Provide the [x, y] coordinate of the cell's center where the given text is located.  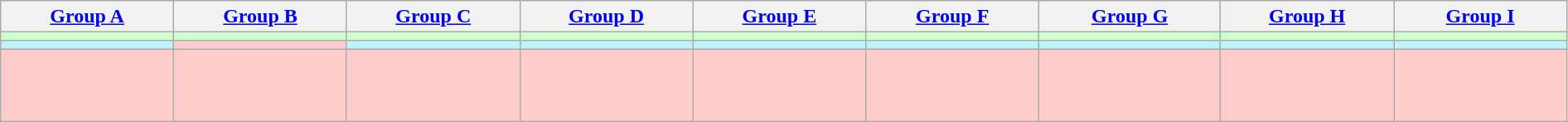
Group E [779, 17]
Group H [1308, 17]
Group A [88, 17]
Group C [433, 17]
Group F [953, 17]
Group I [1480, 17]
Group G [1130, 17]
Group D [607, 17]
Group B [260, 17]
